Return the [x, y] coordinate for the center point of the cell that contains the specified text.  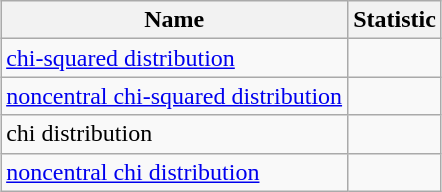
chi-squared distribution [174, 58]
chi distribution [174, 134]
Statistic [395, 20]
noncentral chi distribution [174, 172]
Name [174, 20]
noncentral chi-squared distribution [174, 96]
